For the text-containing cell, return its midpoint in [X, Y] coordinate format. 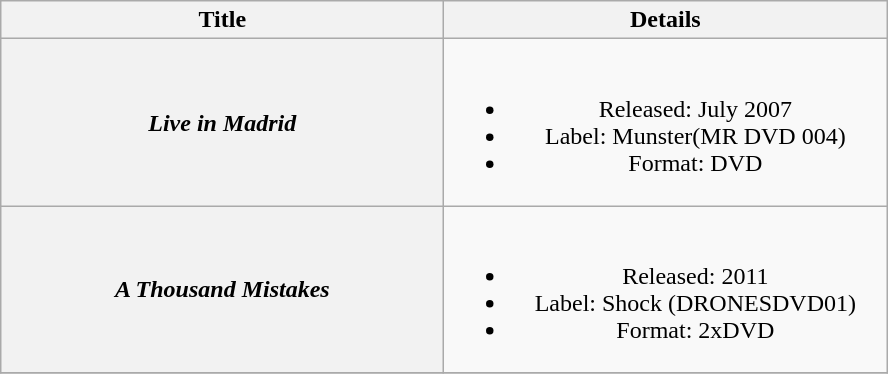
Title [222, 20]
Released: July 2007Label: Munster(MR DVD 004)Format: DVD [666, 122]
A Thousand Mistakes [222, 290]
Released: 2011Label: Shock (DRONESDVD01)Format: 2xDVD [666, 290]
Live in Madrid [222, 122]
Details [666, 20]
